Output the [x, y] coordinate of the center of the cell containing the given text.  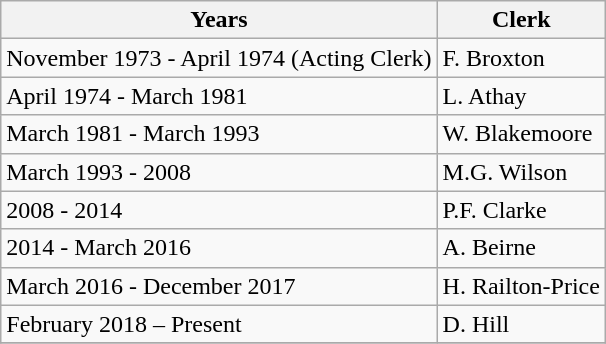
Years [219, 20]
March 2016 - December 2017 [219, 286]
2014 - March 2016 [219, 248]
F. Broxton [521, 58]
2008 - 2014 [219, 210]
Clerk [521, 20]
P.F. Clarke [521, 210]
W. Blakemoore [521, 134]
L. Athay [521, 96]
February 2018 – Present [219, 324]
November 1973 - April 1974 (Acting Clerk) [219, 58]
M.G. Wilson [521, 172]
March 1993 - 2008 [219, 172]
March 1981 - March 1993 [219, 134]
April 1974 - March 1981 [219, 96]
D. Hill [521, 324]
A. Beirne [521, 248]
H. Railton-Price [521, 286]
